Search for the cell housing the specified text and yield its [X, Y] center coordinate. 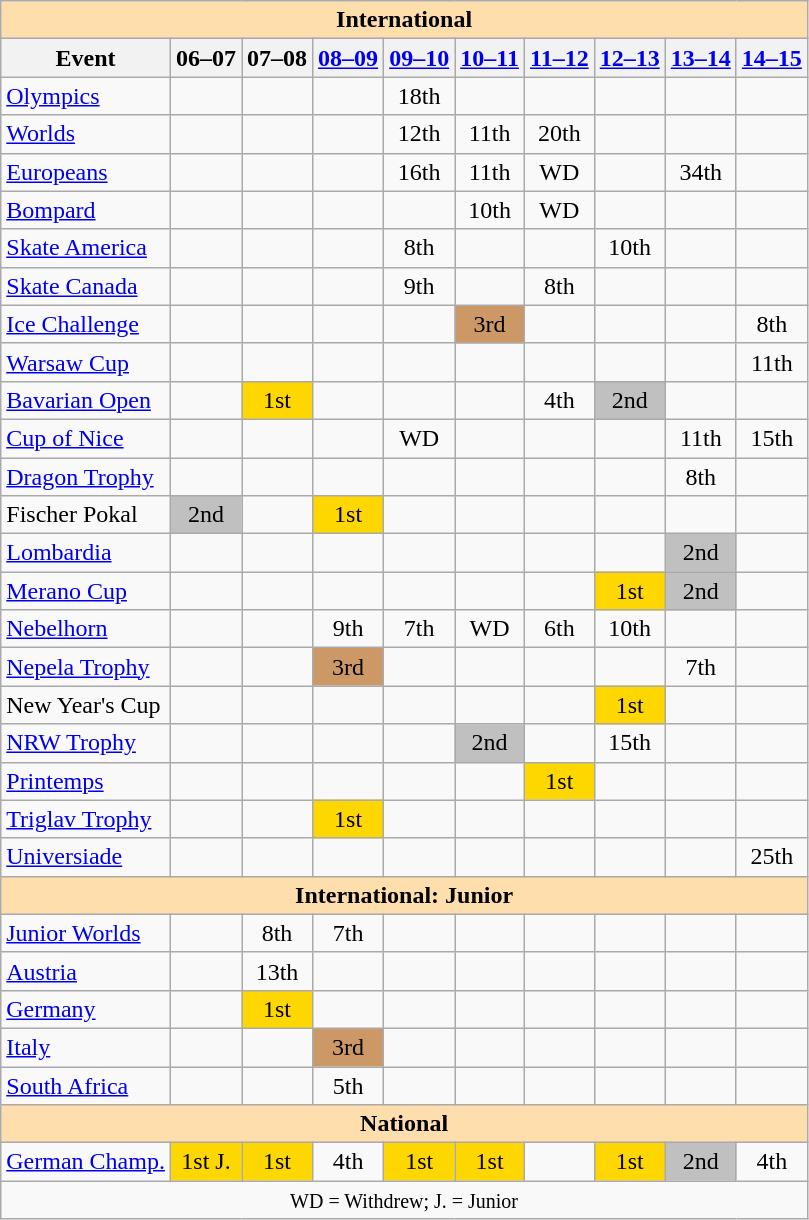
Worlds [86, 134]
Bavarian Open [86, 400]
Fischer Pokal [86, 515]
Italy [86, 1047]
13th [278, 971]
6th [559, 629]
National [404, 1124]
1st J. [206, 1162]
Skate America [86, 248]
Universiade [86, 857]
Germany [86, 1009]
16th [420, 172]
International: Junior [404, 895]
Nebelhorn [86, 629]
Cup of Nice [86, 438]
Junior Worlds [86, 933]
New Year's Cup [86, 705]
18th [420, 96]
Printemps [86, 781]
25th [772, 857]
NRW Trophy [86, 743]
WD = Withdrew; J. = Junior [404, 1200]
Triglav Trophy [86, 819]
Nepela Trophy [86, 667]
14–15 [772, 58]
Warsaw Cup [86, 362]
Lombardia [86, 553]
Ice Challenge [86, 324]
International [404, 20]
Dragon Trophy [86, 477]
11–12 [559, 58]
13–14 [700, 58]
5th [348, 1085]
34th [700, 172]
Skate Canada [86, 286]
South Africa [86, 1085]
Event [86, 58]
20th [559, 134]
06–07 [206, 58]
Europeans [86, 172]
Olympics [86, 96]
German Champ. [86, 1162]
12–13 [630, 58]
12th [420, 134]
Austria [86, 971]
Bompard [86, 210]
09–10 [420, 58]
Merano Cup [86, 591]
10–11 [490, 58]
08–09 [348, 58]
07–08 [278, 58]
